Capture the cell that displays the provided text and extract its (x, y) central coordinate. 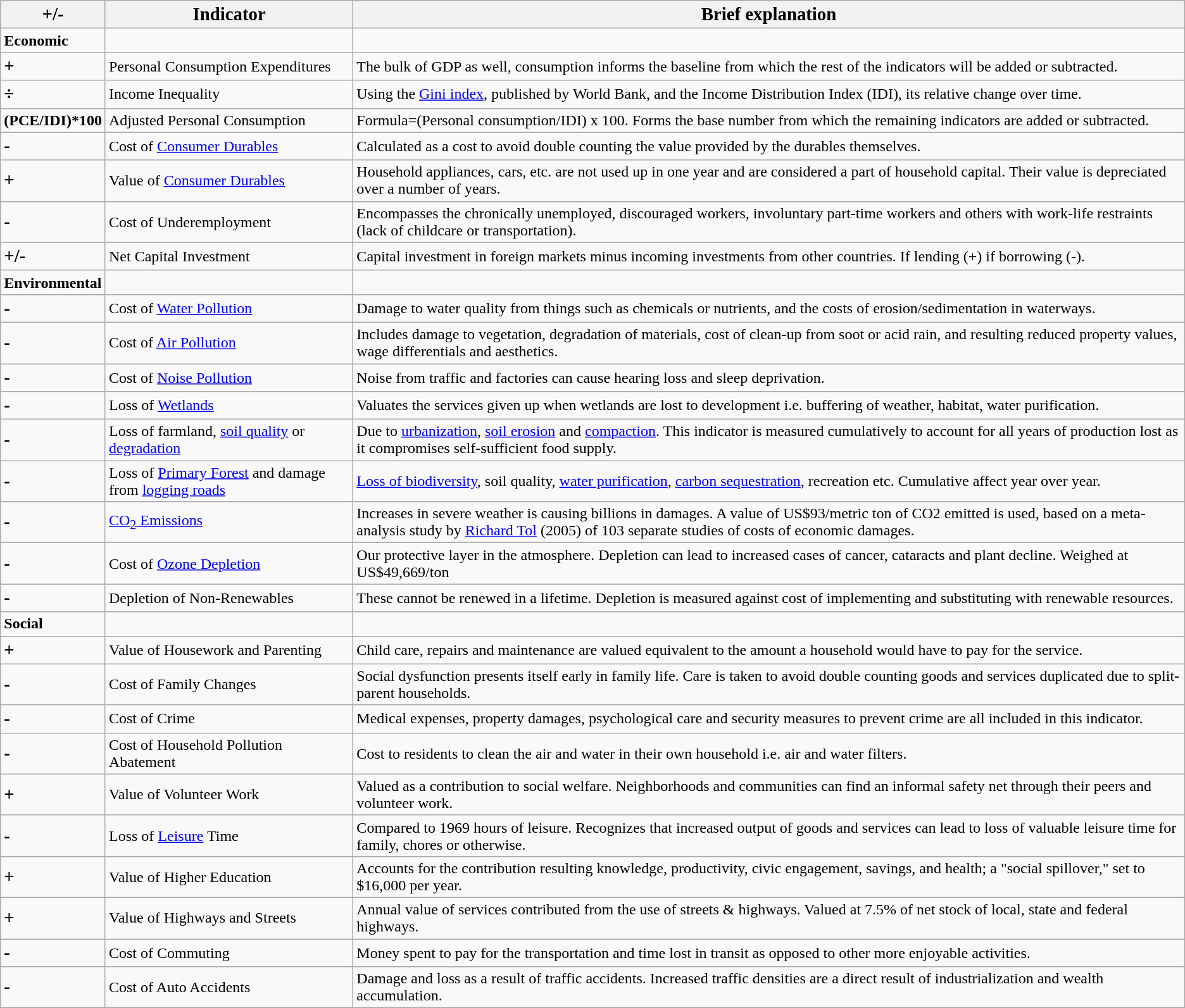
Brief explanation (768, 15)
Money spent to pay for the transportation and time lost in transit as opposed to other more enjoyable activities. (768, 953)
Cost of Household Pollution Abatement (229, 753)
Personal Consumption Expenditures (229, 66)
CO2 Emissions (229, 523)
Social (53, 624)
Loss of Wetlands (229, 406)
Using the Gini index, published by World Bank, and the Income Distribution Index (IDI), its relative change over time. (768, 94)
Cost to residents to clean the air and water in their own household i.e. air and water filters. (768, 753)
Cost of Noise Pollution (229, 377)
÷ (53, 94)
Environmental (53, 282)
Damage and loss as a result of traffic accidents. Increased traffic densities are a direct result of industrialization and wealth accumulation. (768, 987)
Cost of Consumer Durables (229, 146)
The bulk of GDP as well, consumption informs the baseline from which the rest of the indicators will be added or subtracted. (768, 66)
Valuates the services given up when wetlands are lost to development i.e. buffering of weather, habitat, water purification. (768, 406)
Capital investment in foreign markets minus incoming investments from other countries. If lending (+) if borrowing (-). (768, 256)
Net Capital Investment (229, 256)
Annual value of services contributed from the use of streets & highways. Valued at 7.5% of net stock of local, state and federal highways. (768, 918)
Loss of Leisure Time (229, 835)
Value of Higher Education (229, 877)
Loss of Primary Forest and damage from logging roads (229, 481)
Cost of Underemployment (229, 221)
Value of Volunteer Work (229, 795)
Loss of biodiversity, soil quality, water purification, carbon sequestration, recreation etc. Cumulative affect year over year. (768, 481)
Value of Highways and Streets (229, 918)
Formula=(Personal consumption/IDI) x 100. Forms the base number from which the remaining indicators are added or subtracted. (768, 120)
Cost of Family Changes (229, 685)
Loss of farmland, soil quality or degradation (229, 440)
Cost of Water Pollution (229, 308)
Noise from traffic and factories can cause hearing loss and sleep deprivation. (768, 377)
Child care, repairs and maintenance are valued equivalent to the amount a household would have to pay for the service. (768, 650)
Cost of Commuting (229, 953)
Depletion of Non-Renewables (229, 598)
Cost of Crime (229, 719)
Our protective layer in the atmosphere. Depletion can lead to increased cases of cancer, cataracts and plant decline. Weighed at US$49,669/ton (768, 563)
Medical expenses, property damages, psychological care and security measures to prevent crime are all included in this indicator. (768, 719)
Economic (53, 40)
Indicator (229, 15)
Value of Housework and Parenting (229, 650)
Value of Consumer Durables (229, 181)
(PCE/IDI)*100 (53, 120)
Income Inequality (229, 94)
Cost of Ozone Depletion (229, 563)
Cost of Auto Accidents (229, 987)
Cost of Air Pollution (229, 343)
These cannot be renewed in a lifetime. Depletion is measured against cost of implementing and substituting with renewable resources. (768, 598)
Damage to water quality from things such as chemicals or nutrients, and the costs of erosion/sedimentation in waterways. (768, 308)
Valued as a contribution to social welfare. Neighborhoods and communities can find an informal safety net through their peers and volunteer work. (768, 795)
Calculated as a cost to avoid double counting the value provided by the durables themselves. (768, 146)
Adjusted Personal Consumption (229, 120)
